Output the (x, y) coordinate of the center of the cell containing the given text.  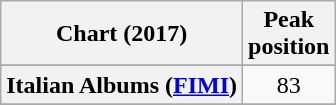
83 (289, 85)
Chart (2017) (122, 34)
Italian Albums (FIMI) (122, 85)
Peak position (289, 34)
